Determine the [x, y] coordinate at the center of the cell enclosing the given text.  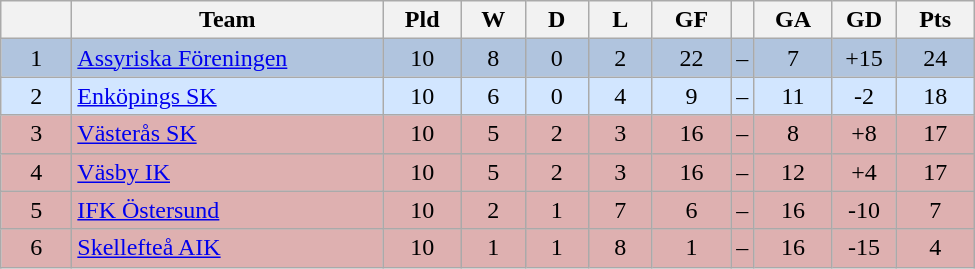
24 [936, 58]
Väsby IK [228, 172]
-2 [864, 96]
Västerås SK [228, 134]
Pts [936, 20]
Skellefteå AIK [228, 248]
W [493, 20]
GD [864, 20]
+15 [864, 58]
IFK Östersund [228, 210]
-10 [864, 210]
Enköpings SK [228, 96]
+4 [864, 172]
22 [692, 58]
GF [692, 20]
GA [794, 20]
18 [936, 96]
+8 [864, 134]
Pld [422, 20]
9 [692, 96]
Team [228, 20]
-15 [864, 248]
Assyriska Föreningen [228, 58]
L [621, 20]
12 [794, 172]
D [557, 20]
11 [794, 96]
